Extract the [X, Y] coordinate from the center of the cell holding the provided text.  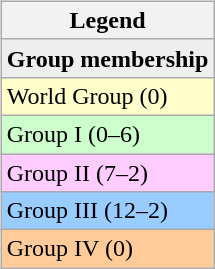
Group I (0–6) [108, 134]
Group membership [108, 58]
Legend [108, 20]
World Group (0) [108, 96]
Group II (7–2) [108, 173]
Group III (12–2) [108, 211]
Group IV (0) [108, 249]
